Find where the given text appears and provide that cell's center as [X, Y] coordinate. 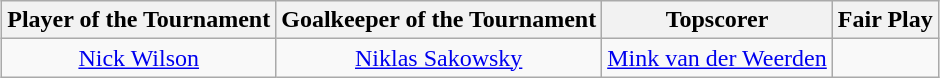
Niklas Sakowsky [439, 58]
Fair Play [885, 20]
Nick Wilson [139, 58]
Goalkeeper of the Tournament [439, 20]
Player of the Tournament [139, 20]
Mink van der Weerden [718, 58]
Topscorer [718, 20]
